Output the [X, Y] coordinate of the center of the cell containing the given text.  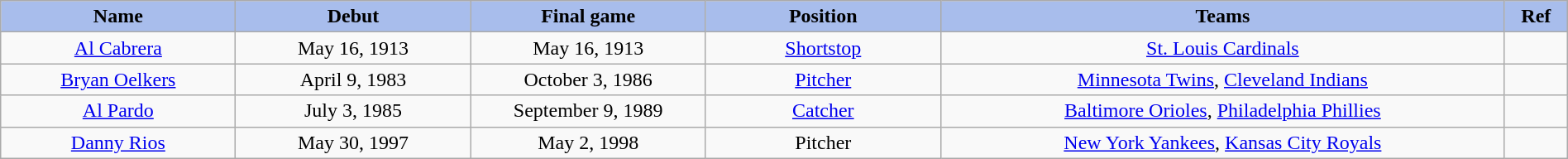
July 3, 1985 [353, 111]
New York Yankees, Kansas City Royals [1222, 142]
Final game [588, 17]
September 9, 1989 [588, 111]
Al Cabrera [118, 48]
May 2, 1998 [588, 142]
Ref [1536, 17]
Baltimore Orioles, Philadelphia Phillies [1222, 111]
Minnesota Twins, Cleveland Indians [1222, 79]
Catcher [823, 111]
Name [118, 17]
St. Louis Cardinals [1222, 48]
Position [823, 17]
May 30, 1997 [353, 142]
Danny Rios [118, 142]
Bryan Oelkers [118, 79]
April 9, 1983 [353, 79]
Teams [1222, 17]
Debut [353, 17]
October 3, 1986 [588, 79]
Shortstop [823, 48]
Al Pardo [118, 111]
